Return the (X, Y) coordinate for the center point of the cell that contains the specified text.  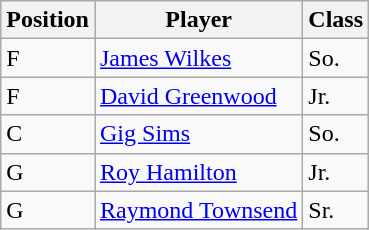
James Wilkes (198, 58)
Roy Hamilton (198, 172)
Raymond Townsend (198, 210)
Gig Sims (198, 134)
David Greenwood (198, 96)
Class (336, 20)
C (48, 134)
Player (198, 20)
Sr. (336, 210)
Position (48, 20)
